Extract the [x, y] coordinate from the center of the cell holding the provided text.  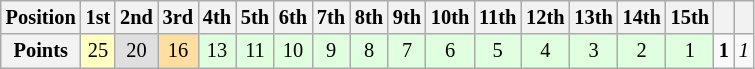
2nd [136, 17]
Points [41, 51]
3 [593, 51]
12th [545, 17]
Position [41, 17]
20 [136, 51]
4 [545, 51]
25 [98, 51]
13th [593, 17]
5 [498, 51]
15th [690, 17]
3rd [178, 17]
4th [217, 17]
7 [407, 51]
10th [450, 17]
8 [369, 51]
8th [369, 17]
1st [98, 17]
7th [331, 17]
14th [642, 17]
9th [407, 17]
2 [642, 51]
11 [255, 51]
16 [178, 51]
5th [255, 17]
11th [498, 17]
9 [331, 51]
6 [450, 51]
10 [293, 51]
13 [217, 51]
6th [293, 17]
